Identify which cell holds the provided text, then report its (X, Y) central coordinate. 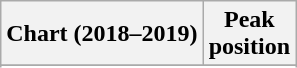
Peakposition (249, 34)
Chart (2018–2019) (102, 34)
